Locate the cell with the specified text and output its [X, Y] center coordinate. 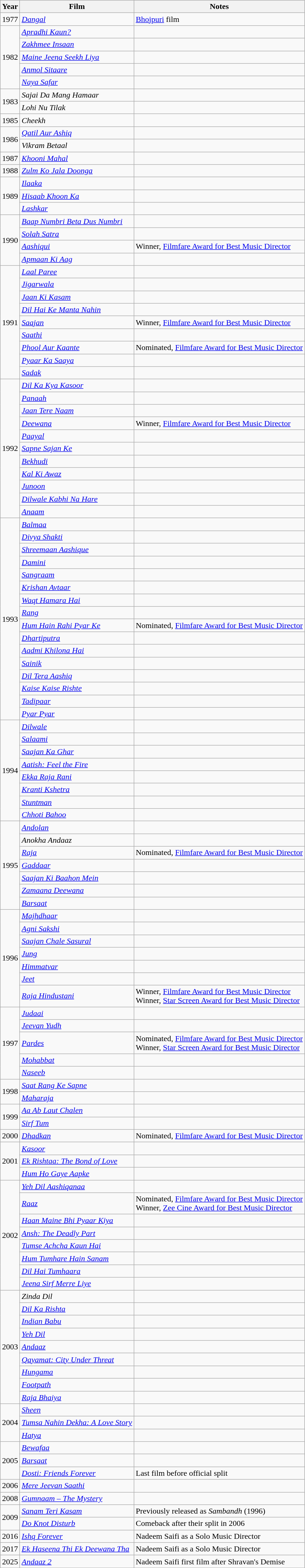
Dil Ka Kya Kasoor [77, 386]
Saajan Ki Baahon Mein [77, 878]
Tumsa Nahin Dekha: A Love Story [77, 1423]
Dhartiputra [77, 638]
Anokha Andaaz [77, 840]
Balmaa [77, 524]
Dhadkan [77, 1136]
Sheen [77, 1410]
Junoon [77, 486]
1987 [10, 158]
Sajai Da Mang Hamaar [77, 95]
Jeena Sirf Merre Liye [77, 1284]
Vikram Betaal [77, 145]
Bekhudi [77, 461]
1991 [10, 322]
2004 [10, 1423]
Baap Numbri Beta Dus Numbri [77, 221]
1995 [10, 865]
Last film before official split [219, 1473]
2001 [10, 1161]
Jigarwala [77, 284]
Sanam Teri Kasam [77, 1511]
1989 [10, 196]
Jeet [77, 979]
2005 [10, 1461]
Aadmi Khilona Hai [77, 651]
Kasoor [77, 1148]
Bhojpuri film [219, 19]
2008 [10, 1498]
Apmaan Ki Aag [77, 259]
Khooni Mahal [77, 158]
Winner, Filmfare Award for Best Music Director Winner, Star Screen Award for Best Music Director [219, 996]
Nominated, Filmfare Award for Best Music Director Winner, Star Screen Award for Best Music Director [219, 1043]
Sapne Sajan Ke [77, 449]
Hum Hain Rahi Pyar Ke [77, 625]
Pardes [77, 1043]
Dilwale Kabhi Na Hare [77, 499]
Divya Shakti [77, 537]
Nadeem Saifi first film after Shravan's Demise [219, 1561]
Raja Bhaiya [77, 1397]
Dil Ka Rishta [77, 1309]
Ilaaka [77, 183]
Dil Tera Aashiq [77, 676]
Raja Hindustani [77, 996]
Laal Paree [77, 272]
Yeh Dil Aashiqanaa [77, 1186]
Jeevan Yudh [77, 1026]
Yeh Dil [77, 1334]
2003 [10, 1347]
Aa Ab Laut Chalen [77, 1110]
Dangal [77, 19]
2002 [10, 1235]
Ansh: The Deadly Part [77, 1233]
Film [77, 7]
Notes [219, 7]
1996 [10, 958]
Zakhmee Insaan [77, 44]
Deewana [77, 423]
1994 [10, 770]
1983 [10, 101]
Jung [77, 954]
Anaam [77, 512]
Waqt Hamara Hai [77, 600]
Year [10, 7]
2006 [10, 1486]
Majhdhaar [77, 916]
Pyar Pyar [77, 714]
Haan Maine Bhi Pyaar Kiya [77, 1221]
Jaan Ki Kasam [77, 297]
Qayamat: City Under Threat [77, 1359]
Aashiqui [77, 247]
2025 [10, 1561]
Zamaana Deewana [77, 891]
Damini [77, 562]
Gaddaar [77, 865]
Previously released as Sambandh (1996) [219, 1511]
Mere Jeevan Saathi [77, 1486]
Naseeb [77, 1073]
2009 [10, 1517]
Lashkar [77, 209]
Ishq Forever [77, 1536]
Chhoti Bahoo [77, 815]
Shreemaan Aashique [77, 549]
Sangraam [77, 575]
Footpath [77, 1385]
1999 [10, 1117]
Anmol Sitaare [77, 70]
1998 [10, 1092]
Saajan [77, 322]
Dil Hai Ke Manta Nahin [77, 310]
Tumse Achcha Kaun Hai [77, 1246]
Cheekh [77, 120]
Phool Aur Kaante [77, 347]
Zinda Dil [77, 1296]
Do Knot Disturb [77, 1524]
Ekka Raja Rani [77, 777]
Hatya [77, 1435]
Sadak [77, 373]
Nominated, Filmfare Award for Best Music Director Winner, Zee Cine Award for Best Music Director [219, 1204]
Naya Safar [77, 82]
Hum Ho Gaye Aapke [77, 1174]
Saat Rang Ke Sapne [77, 1085]
1982 [10, 57]
Zulm Ko Jala Doonga [77, 171]
1997 [10, 1043]
Kaise Kaise Rishte [77, 688]
Dilwale [77, 726]
Jaan Tere Naam [77, 411]
1990 [10, 240]
Qatil Aur Ashiq [77, 133]
Ek Rishtaa: The Bond of Love [77, 1161]
Aatish: Feel the Fire [77, 764]
Himmatvar [77, 966]
Indian Babu [77, 1321]
Sirf Tum [77, 1123]
Judaai [77, 1013]
Andaaz [77, 1347]
Lohi Nu Tilak [77, 107]
Hisaab Khoon Ka [77, 196]
Hum Tumhare Hain Sanam [77, 1258]
Saathi [77, 335]
Kal Ki Awaz [77, 474]
Rang [77, 613]
Hungama [77, 1372]
Maine Jeena Seekh Liya [77, 57]
Sainik [77, 663]
1988 [10, 171]
Solah Satra [77, 234]
1993 [10, 619]
1985 [10, 120]
Bewafaa [77, 1448]
Gumnaam – The Mystery [77, 1498]
Comeback after their split in 2006 [219, 1524]
1986 [10, 139]
Maharaja [77, 1098]
Apradhi Kaun? [77, 32]
Tadipaar [77, 701]
Agni Sakshi [77, 928]
Pyaar Ka Saaya [77, 360]
Mohabbat [77, 1060]
Raaz [77, 1204]
Dosti: Friends Forever [77, 1473]
1992 [10, 449]
Dil Hai Tumhaara [77, 1271]
Panaah [77, 398]
Saajan Ka Ghar [77, 751]
Andolan [77, 827]
2017 [10, 1549]
2000 [10, 1136]
Kranti Kshetra [77, 790]
Raja [77, 853]
Paayal [77, 436]
Stuntman [77, 802]
Krishan Avtaar [77, 588]
Ek Haseena Thi Ek Deewana Tha [77, 1549]
2016 [10, 1536]
Andaaz 2 [77, 1561]
1977 [10, 19]
Salaami [77, 739]
Saajan Chale Sasural [77, 941]
